Capture the cell that displays the provided text and extract its [x, y] central coordinate. 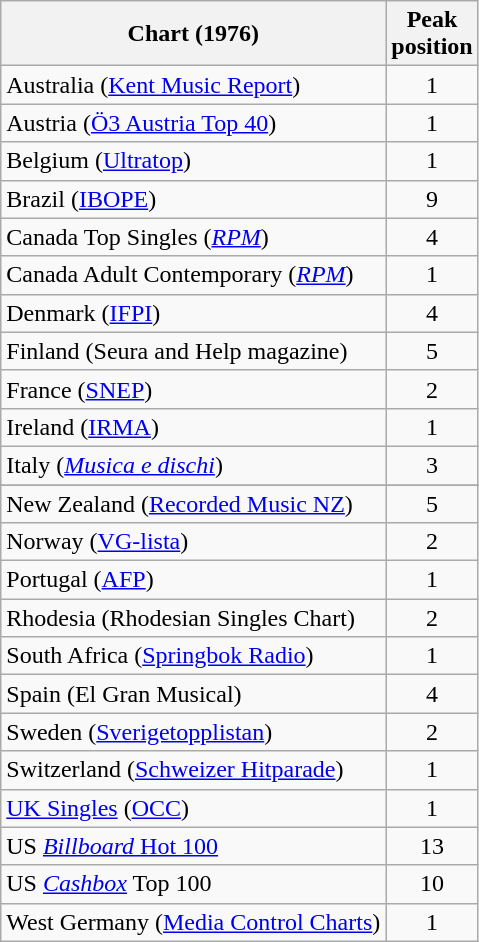
Denmark (IFPI) [194, 313]
Chart (1976) [194, 34]
Rhodesia (Rhodesian Singles Chart) [194, 618]
France (SNEP) [194, 389]
UK Singles (OCC) [194, 808]
3 [432, 465]
Austria (Ö3 Austria Top 40) [194, 123]
New Zealand (Recorded Music NZ) [194, 503]
Norway (VG-lista) [194, 542]
Sweden (Sverigetopplistan) [194, 732]
Canada Top Singles (RPM) [194, 237]
Finland (Seura and Help magazine) [194, 351]
10 [432, 884]
Switzerland (Schweizer Hitparade) [194, 770]
Portugal (AFP) [194, 580]
Italy (Musica e dischi) [194, 465]
Spain (El Gran Musical) [194, 694]
Peak position [432, 34]
Belgium (Ultratop) [194, 161]
9 [432, 199]
Brazil (IBOPE) [194, 199]
US Billboard Hot 100 [194, 846]
Australia (Kent Music Report) [194, 85]
South Africa (Springbok Radio) [194, 656]
Ireland (IRMA) [194, 427]
US Cashbox Top 100 [194, 884]
13 [432, 846]
Canada Adult Contemporary (RPM) [194, 275]
West Germany (Media Control Charts) [194, 922]
